For the text-containing cell, return its midpoint in (X, Y) coordinate format. 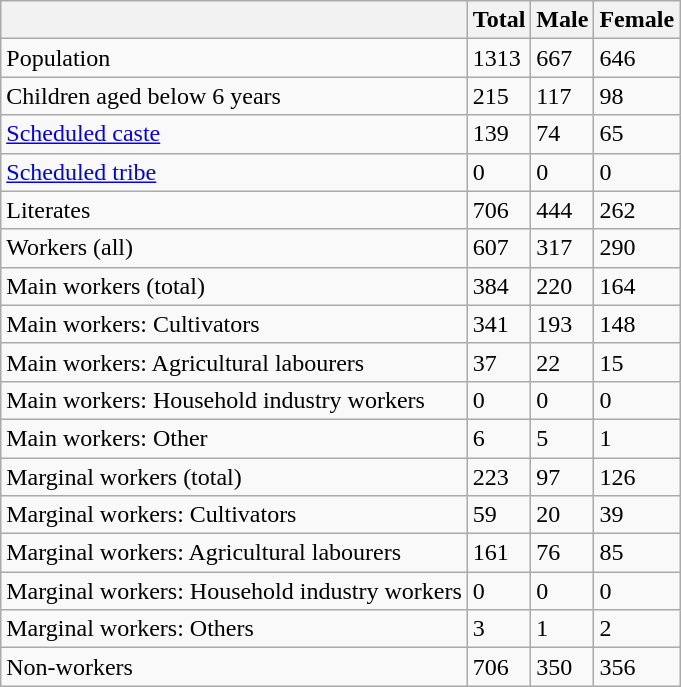
262 (637, 210)
37 (499, 362)
15 (637, 362)
65 (637, 134)
384 (499, 286)
Male (562, 20)
161 (499, 553)
Marginal workers: Agricultural labourers (234, 553)
97 (562, 477)
Marginal workers: Household industry workers (234, 591)
317 (562, 248)
74 (562, 134)
667 (562, 58)
98 (637, 96)
126 (637, 477)
Literates (234, 210)
223 (499, 477)
Female (637, 20)
5 (562, 438)
39 (637, 515)
Total (499, 20)
Scheduled caste (234, 134)
444 (562, 210)
Population (234, 58)
Marginal workers: Cultivators (234, 515)
85 (637, 553)
6 (499, 438)
646 (637, 58)
350 (562, 667)
Children aged below 6 years (234, 96)
341 (499, 324)
Main workers: Agricultural labourers (234, 362)
607 (499, 248)
Main workers: Cultivators (234, 324)
Main workers: Household industry workers (234, 400)
Main workers: Other (234, 438)
148 (637, 324)
193 (562, 324)
Main workers (total) (234, 286)
2 (637, 629)
164 (637, 286)
Marginal workers: Others (234, 629)
139 (499, 134)
1313 (499, 58)
59 (499, 515)
20 (562, 515)
Non-workers (234, 667)
Workers (all) (234, 248)
Marginal workers (total) (234, 477)
76 (562, 553)
3 (499, 629)
290 (637, 248)
215 (499, 96)
117 (562, 96)
Scheduled tribe (234, 172)
22 (562, 362)
356 (637, 667)
220 (562, 286)
